Provide the [x, y] coordinate of the cell's center where the given text is located.  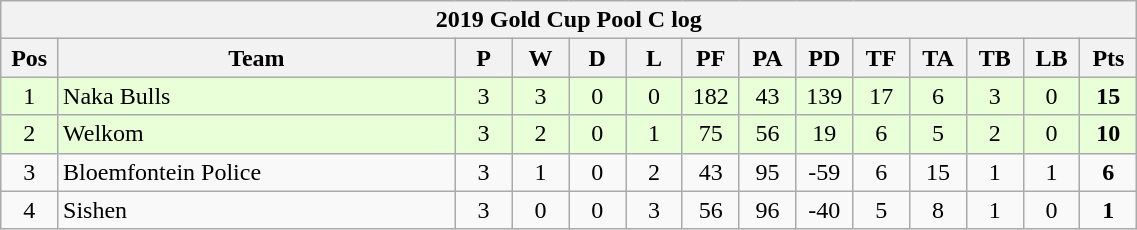
TA [938, 58]
4 [30, 210]
96 [768, 210]
LB [1052, 58]
L [654, 58]
TB [994, 58]
PD [824, 58]
W [540, 58]
8 [938, 210]
139 [824, 96]
-40 [824, 210]
182 [710, 96]
Pos [30, 58]
Sishen [257, 210]
D [598, 58]
Team [257, 58]
Naka Bulls [257, 96]
TF [882, 58]
17 [882, 96]
Welkom [257, 134]
Bloemfontein Police [257, 172]
PF [710, 58]
Pts [1108, 58]
P [484, 58]
10 [1108, 134]
-59 [824, 172]
75 [710, 134]
95 [768, 172]
2019 Gold Cup Pool C log [569, 20]
PA [768, 58]
19 [824, 134]
